Output the [X, Y] coordinate of the center of the cell containing the given text.  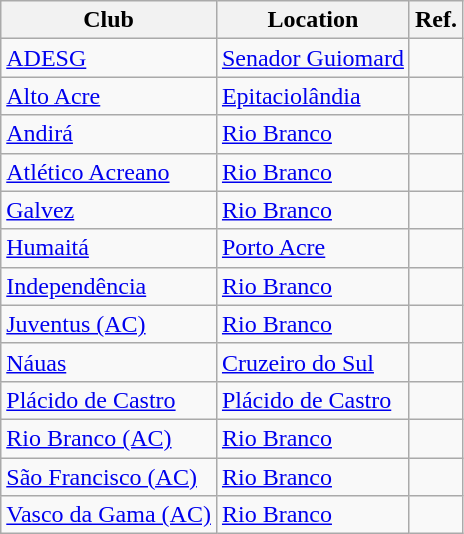
Alto Acre [109, 96]
Humaitá [109, 248]
Senador Guiomard [312, 58]
Rio Branco (AC) [109, 438]
Location [312, 20]
Epitaciolândia [312, 96]
ADESG [109, 58]
Vasco da Gama (AC) [109, 515]
Independência [109, 286]
Atlético Acreano [109, 172]
Porto Acre [312, 248]
Juventus (AC) [109, 324]
São Francisco (AC) [109, 477]
Galvez [109, 210]
Náuas [109, 362]
Club [109, 20]
Andirá [109, 134]
Cruzeiro do Sul [312, 362]
Ref. [436, 20]
